Search for the cell housing the specified text and yield its [x, y] center coordinate. 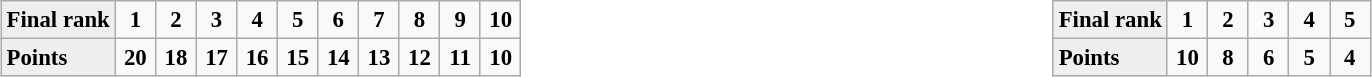
20 [136, 58]
13 [380, 58]
7 [380, 20]
11 [460, 58]
15 [298, 58]
16 [258, 58]
14 [338, 58]
18 [176, 58]
17 [216, 58]
9 [460, 20]
12 [420, 58]
